Locate the cell with the specified text and output its (X, Y) center coordinate. 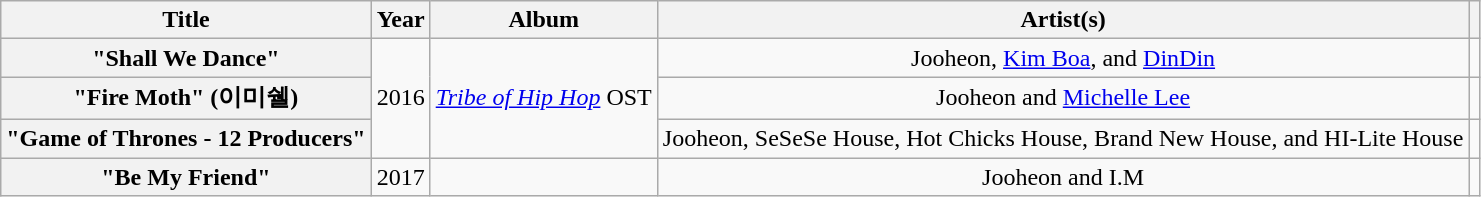
Jooheon, Kim Boa, and DinDin (1063, 58)
"Fire Moth" (이미쉘) (186, 98)
Jooheon, SeSeSe House, Hot Chicks House, Brand New House, and HI-Lite House (1063, 138)
Album (544, 20)
Artist(s) (1063, 20)
"Game of Thrones - 12 Producers" (186, 138)
2017 (400, 177)
Year (400, 20)
Jooheon and Michelle Lee (1063, 98)
"Be My Friend" (186, 177)
Tribe of Hip Hop OST (544, 98)
2016 (400, 98)
Title (186, 20)
"Shall We Dance" (186, 58)
Jooheon and I.M (1063, 177)
